Detect which cell encompasses the target text, then output its [x, y] center coordinate. 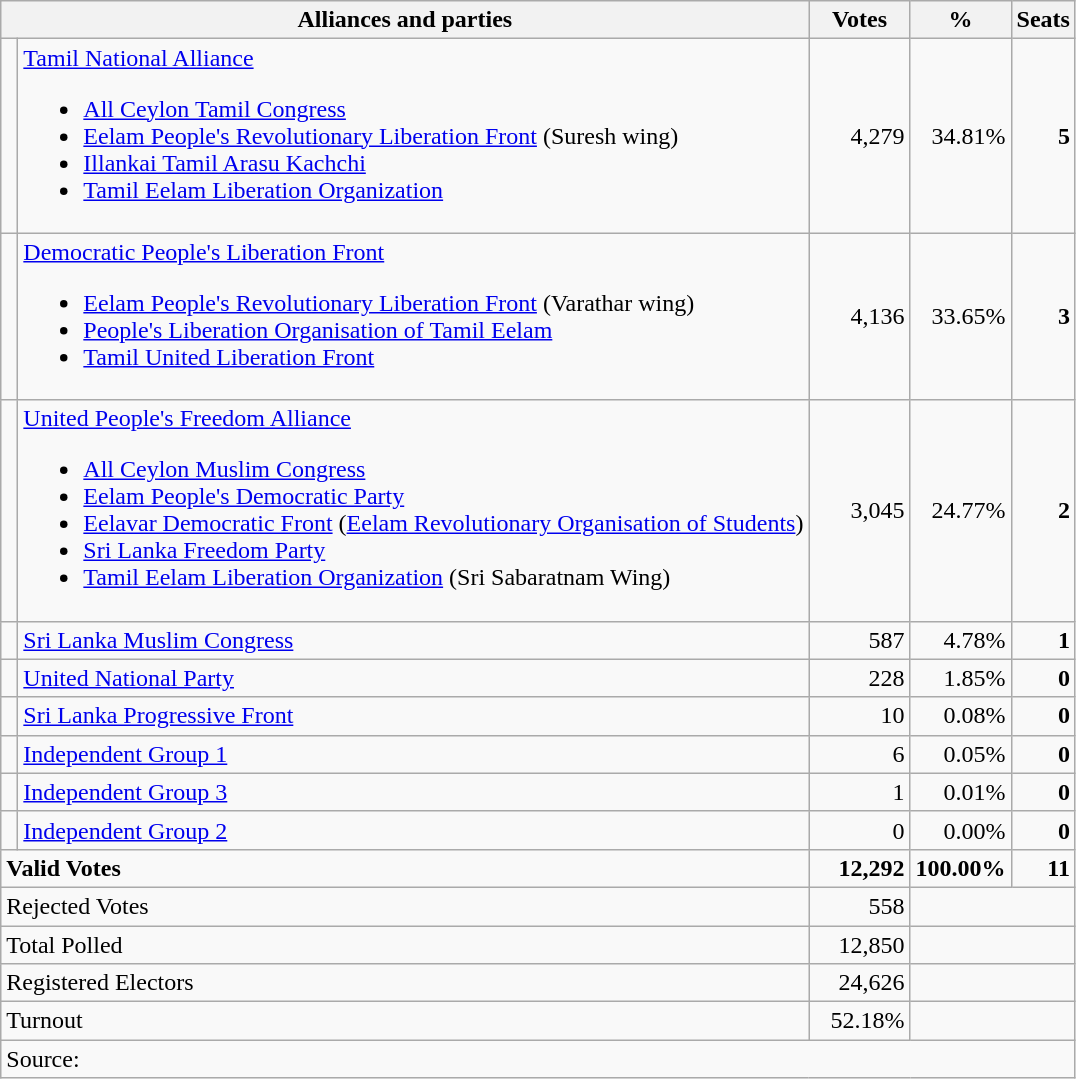
2 [1043, 510]
Turnout [405, 1021]
Sri Lanka Progressive Front [414, 716]
% [960, 20]
0.08% [960, 716]
Seats [1043, 20]
6 [860, 754]
Sri Lanka Muslim Congress [414, 640]
100.00% [960, 868]
24,626 [860, 983]
1.85% [960, 678]
33.65% [960, 316]
0.01% [960, 792]
United National Party [414, 678]
34.81% [960, 136]
Source: [538, 1059]
11 [1043, 868]
4.78% [960, 640]
10 [860, 716]
4,279 [860, 136]
228 [860, 678]
5 [1043, 136]
4,136 [860, 316]
0.00% [960, 830]
24.77% [960, 510]
Votes [860, 20]
12,292 [860, 868]
52.18% [860, 1021]
Registered Electors [405, 983]
Total Polled [405, 945]
Independent Group 2 [414, 830]
587 [860, 640]
Independent Group 3 [414, 792]
558 [860, 906]
12,850 [860, 945]
Valid Votes [405, 868]
Rejected Votes [405, 906]
Independent Group 1 [414, 754]
Alliances and parties [405, 20]
3,045 [860, 510]
0.05% [960, 754]
3 [1043, 316]
